For the text-containing cell, return its midpoint in [x, y] coordinate format. 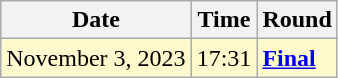
Round [297, 20]
Date [96, 20]
Final [297, 58]
17:31 [224, 58]
November 3, 2023 [96, 58]
Time [224, 20]
